Detect which cell encompasses the target text, then output its [x, y] center coordinate. 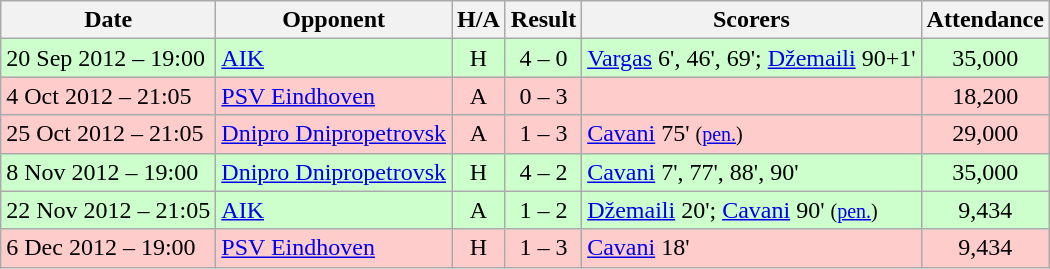
25 Oct 2012 – 21:05 [108, 134]
4 Oct 2012 – 21:05 [108, 96]
Cavani 18' [752, 248]
6 Dec 2012 – 19:00 [108, 248]
22 Nov 2012 – 21:05 [108, 210]
Date [108, 20]
8 Nov 2012 – 19:00 [108, 172]
4 – 2 [543, 172]
Cavani 7', 77', 88', 90' [752, 172]
Vargas 6', 46', 69'; Džemaili 90+1' [752, 58]
20 Sep 2012 – 19:00 [108, 58]
Cavani 75' (pen.) [752, 134]
Džemaili 20'; Cavani 90' (pen.) [752, 210]
Opponent [334, 20]
0 – 3 [543, 96]
Result [543, 20]
Attendance [985, 20]
Scorers [752, 20]
29,000 [985, 134]
H/A [479, 20]
4 – 0 [543, 58]
1 – 2 [543, 210]
18,200 [985, 96]
